Output the [x, y] coordinate of the center of the cell containing the given text.  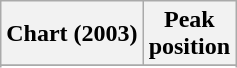
Peak position [189, 34]
Chart (2003) [72, 34]
